For the text-containing cell, return its midpoint in [X, Y] coordinate format. 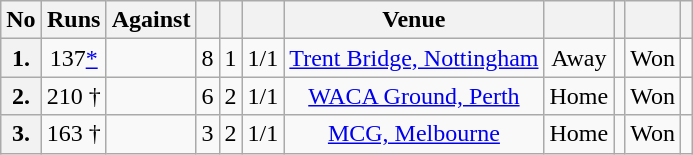
WACA Ground, Perth [414, 96]
1. [21, 58]
8 [208, 58]
2. [21, 96]
137* [74, 58]
3 [208, 134]
1 [230, 58]
Venue [414, 20]
163 † [74, 134]
6 [208, 96]
Trent Bridge, Nottingham [414, 58]
3. [21, 134]
No [21, 20]
Away [579, 58]
Against [151, 20]
210 † [74, 96]
MCG, Melbourne [414, 134]
Runs [74, 20]
